Return the (x, y) coordinate for the center point of the cell that contains the specified text.  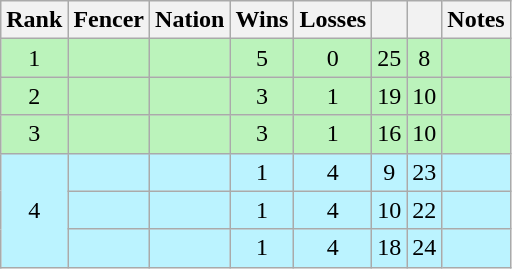
Nation (190, 20)
Losses (333, 20)
18 (390, 248)
Wins (262, 20)
8 (424, 58)
19 (390, 96)
Notes (476, 20)
9 (390, 172)
2 (34, 96)
22 (424, 210)
24 (424, 248)
Rank (34, 20)
5 (262, 58)
16 (390, 134)
23 (424, 172)
0 (333, 58)
25 (390, 58)
Fencer (109, 20)
